Provide the [x, y] coordinate of the cell's center where the given text is located.  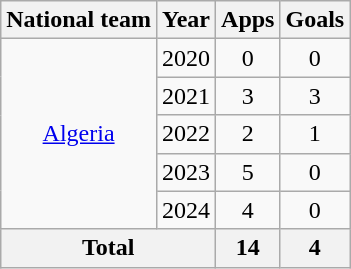
Apps [248, 20]
2023 [186, 172]
2 [248, 134]
Total [108, 248]
Goals [315, 20]
14 [248, 248]
2021 [186, 96]
2024 [186, 210]
5 [248, 172]
Year [186, 20]
2020 [186, 58]
Algeria [79, 134]
2022 [186, 134]
1 [315, 134]
National team [79, 20]
